Locate the cell with the specified text and output its [x, y] center coordinate. 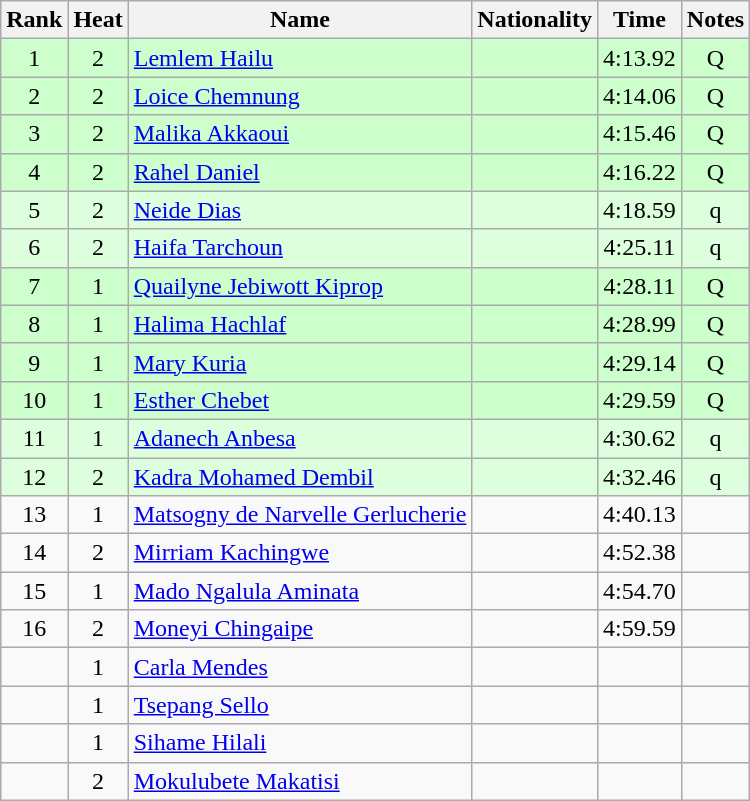
4:30.62 [640, 438]
14 [34, 553]
4:52.38 [640, 553]
4:59.59 [640, 629]
4:15.46 [640, 134]
Heat [98, 20]
Esther Chebet [300, 400]
16 [34, 629]
Rahel Daniel [300, 172]
4:29.14 [640, 362]
4:40.13 [640, 515]
12 [34, 477]
4:18.59 [640, 210]
4:28.99 [640, 324]
Tsepang Sello [300, 705]
Lemlem Hailu [300, 58]
Malika Akkaoui [300, 134]
Neide Dias [300, 210]
Time [640, 20]
Carla Mendes [300, 667]
13 [34, 515]
6 [34, 248]
4:16.22 [640, 172]
Mary Kuria [300, 362]
4:28.11 [640, 286]
Haifa Tarchoun [300, 248]
4:54.70 [640, 591]
Adanech Anbesa [300, 438]
9 [34, 362]
4:25.11 [640, 248]
11 [34, 438]
Quailyne Jebiwott Kiprop [300, 286]
10 [34, 400]
4:29.59 [640, 400]
Mokulubete Makatisi [300, 781]
Mirriam Kachingwe [300, 553]
7 [34, 286]
5 [34, 210]
Mado Ngalula Aminata [300, 591]
Name [300, 20]
Moneyi Chingaipe [300, 629]
4:14.06 [640, 96]
Kadra Mohamed Dembil [300, 477]
4:13.92 [640, 58]
Notes [715, 20]
8 [34, 324]
Rank [34, 20]
15 [34, 591]
Loice Chemnung [300, 96]
4:32.46 [640, 477]
Nationality [535, 20]
Sihame Hilali [300, 743]
Halima Hachlaf [300, 324]
3 [34, 134]
Matsogny de Narvelle Gerlucherie [300, 515]
4 [34, 172]
